From the cell containing the given text, extract its center point as (X, Y) coordinate. 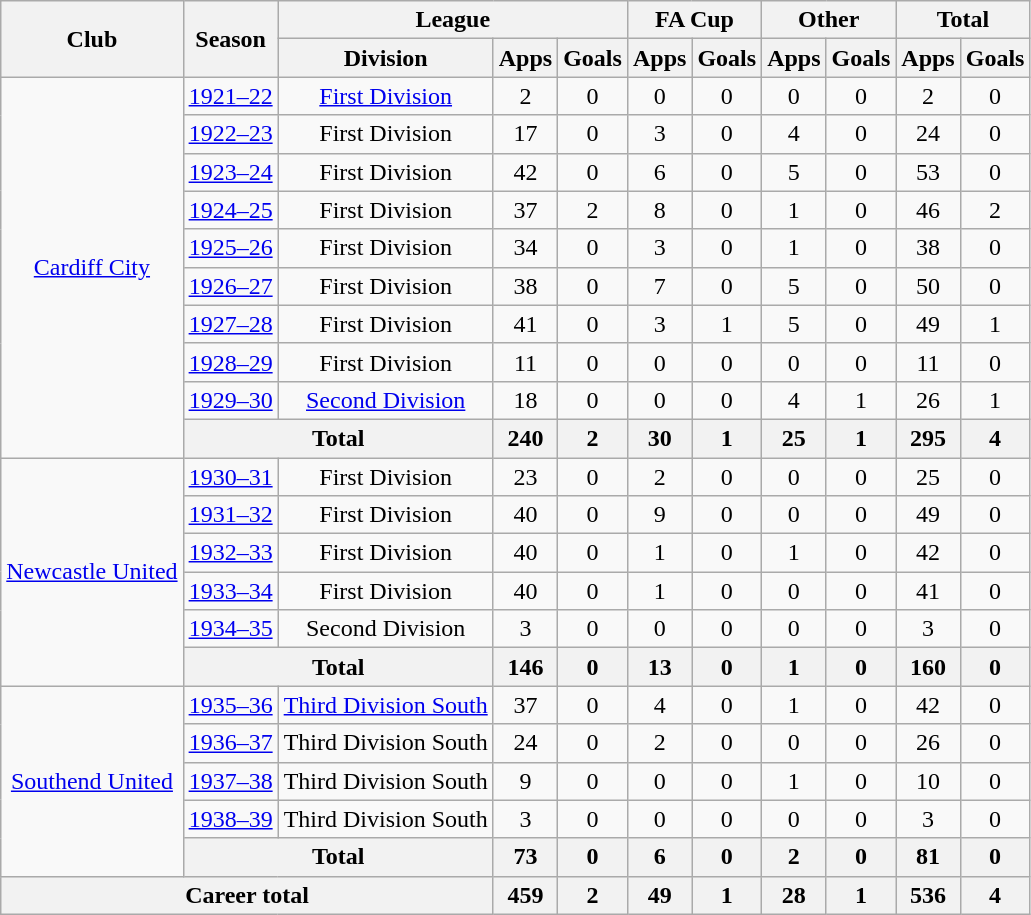
1930–31 (230, 477)
1926–27 (230, 286)
1932–33 (230, 553)
Cardiff City (92, 268)
Career total (247, 895)
1929–30 (230, 400)
Division (386, 58)
30 (659, 438)
240 (525, 438)
28 (794, 895)
1921–22 (230, 96)
Southend United (92, 781)
160 (928, 667)
295 (928, 438)
46 (928, 210)
50 (928, 286)
1936–37 (230, 743)
Other (829, 20)
8 (659, 210)
1934–35 (230, 629)
1927–28 (230, 324)
1928–29 (230, 362)
53 (928, 172)
536 (928, 895)
Newcastle United (92, 572)
1922–23 (230, 134)
League (452, 20)
FA Cup (694, 20)
Season (230, 39)
73 (525, 857)
1933–34 (230, 591)
1931–32 (230, 515)
1938–39 (230, 819)
18 (525, 400)
81 (928, 857)
1923–24 (230, 172)
10 (928, 781)
1924–25 (230, 210)
34 (525, 248)
1935–36 (230, 705)
13 (659, 667)
23 (525, 477)
1925–26 (230, 248)
459 (525, 895)
Club (92, 39)
17 (525, 134)
146 (525, 667)
1937–38 (230, 781)
7 (659, 286)
